Pinpoint the cell where the given text exists, returning its (X, Y) midpoint coordinate. 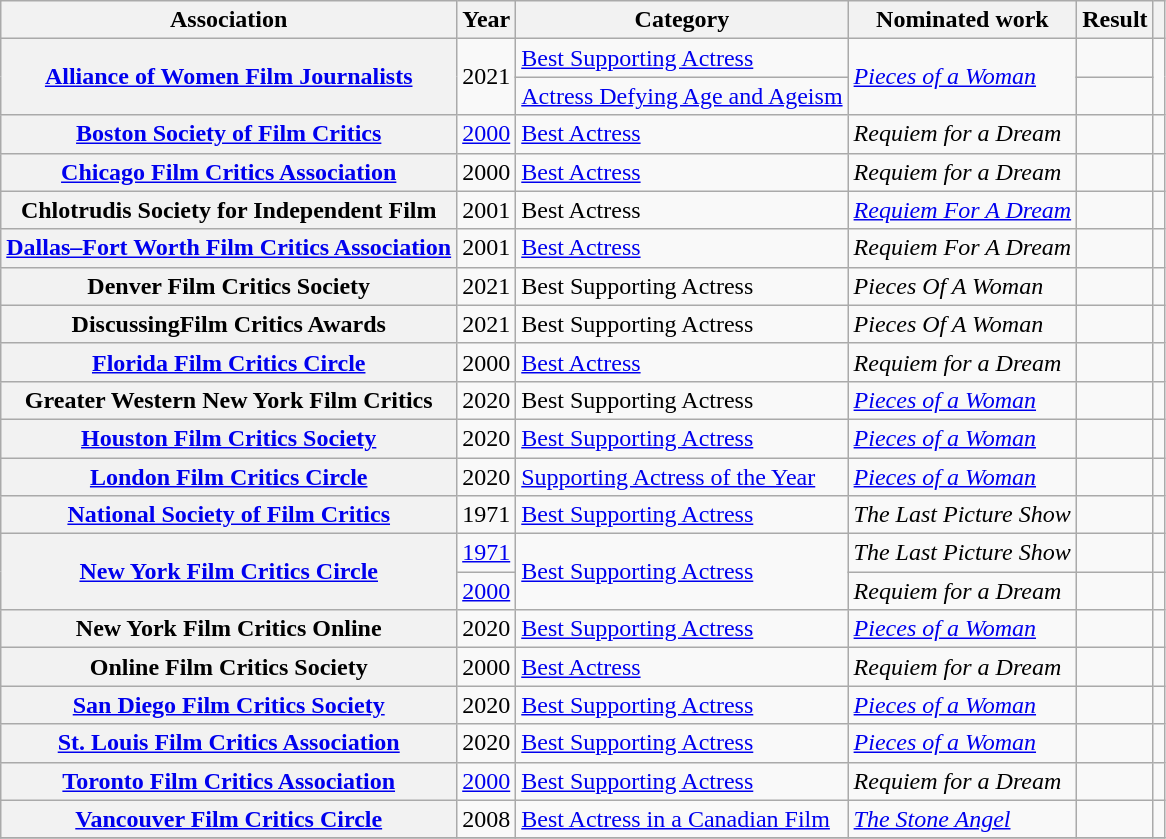
London Film Critics Circle (229, 477)
Alliance of Women Film Journalists (229, 77)
Vancouver Film Critics Circle (229, 819)
Dallas–Fort Worth Film Critics Association (229, 248)
Result (1115, 20)
Chicago Film Critics Association (229, 172)
Supporting Actress of the Year (682, 477)
New York Film Critics Circle (229, 572)
Year (486, 20)
New York Film Critics Online (229, 629)
San Diego Film Critics Society (229, 705)
Greater Western New York Film Critics (229, 400)
Boston Society of Film Critics (229, 134)
St. Louis Film Critics Association (229, 743)
DiscussingFilm Critics Awards (229, 324)
Online Film Critics Society (229, 667)
Florida Film Critics Circle (229, 362)
Houston Film Critics Society (229, 438)
Association (229, 20)
Toronto Film Critics Association (229, 781)
The Stone Angel (962, 819)
2008 (486, 819)
Nominated work (962, 20)
Actress Defying Age and Ageism (682, 96)
Denver Film Critics Society (229, 286)
Category (682, 20)
National Society of Film Critics (229, 515)
Best Actress in a Canadian Film (682, 819)
Chlotrudis Society for Independent Film (229, 210)
